Determine the (X, Y) coordinate at the center of the cell enclosing the given text.  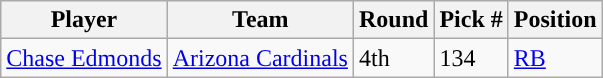
Team (260, 20)
Round (393, 20)
Position (555, 20)
Player (84, 20)
4th (393, 58)
Arizona Cardinals (260, 58)
Pick # (471, 20)
134 (471, 58)
RB (555, 58)
Chase Edmonds (84, 58)
